Determine the (x, y) coordinate at the center of the cell enclosing the given text.  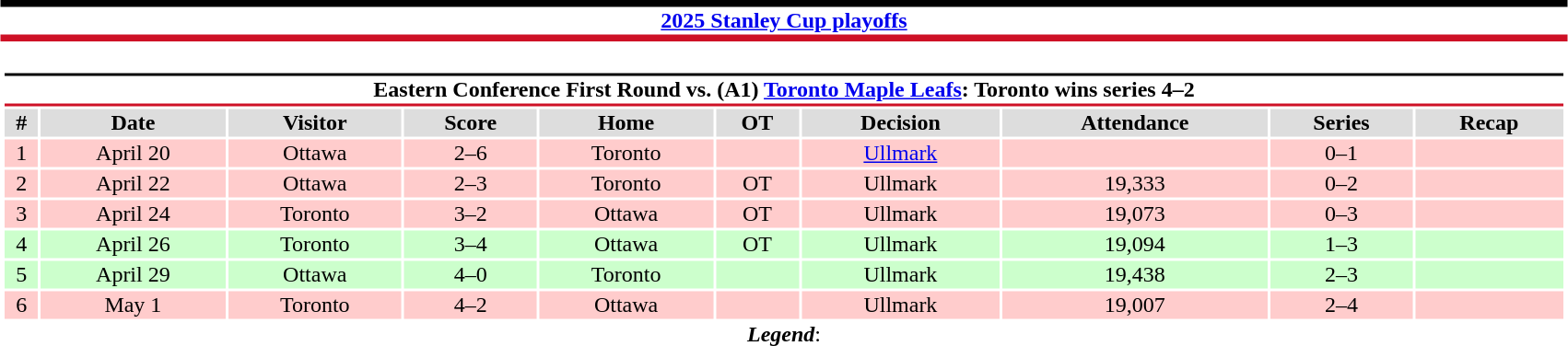
3–2 (470, 214)
0–1 (1341, 154)
Attendance (1135, 122)
April 22 (133, 183)
April 26 (133, 244)
1 (21, 154)
Eastern Conference First Round vs. (A1) Toronto Maple Leafs: Toronto wins series 4–2 (783, 90)
Visitor (315, 122)
Score (470, 122)
4 (21, 244)
April 24 (133, 214)
Recap (1489, 122)
6 (21, 305)
3 (21, 214)
0–3 (1341, 214)
2 (21, 183)
19,073 (1135, 214)
2–4 (1341, 305)
3–4 (470, 244)
4–0 (470, 275)
April 29 (133, 275)
April 20 (133, 154)
2–6 (470, 154)
19,438 (1135, 275)
19,333 (1135, 183)
Decision (901, 122)
19,007 (1135, 305)
19,094 (1135, 244)
1–3 (1341, 244)
Date (133, 122)
5 (21, 275)
4–2 (470, 305)
0–2 (1341, 183)
Home (626, 122)
2025 Stanley Cup playoffs (784, 20)
Series (1341, 122)
# (21, 122)
May 1 (133, 305)
